For the text-containing cell, return its midpoint in [X, Y] coordinate format. 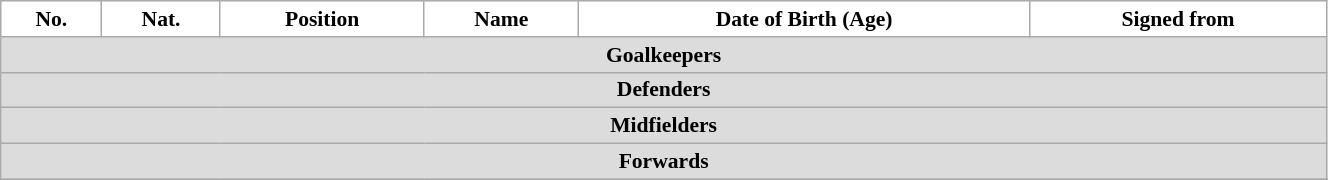
Position [322, 19]
Signed from [1178, 19]
Defenders [664, 90]
Nat. [161, 19]
Name [502, 19]
Midfielders [664, 126]
Date of Birth (Age) [804, 19]
No. [52, 19]
Goalkeepers [664, 55]
Forwards [664, 162]
